From the cell containing the given text, extract its center point as (x, y) coordinate. 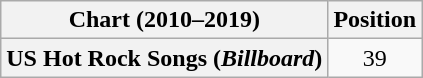
Position (375, 20)
Chart (2010–2019) (164, 20)
US Hot Rock Songs (Billboard) (164, 58)
39 (375, 58)
